Capture the cell that displays the provided text and extract its [X, Y] central coordinate. 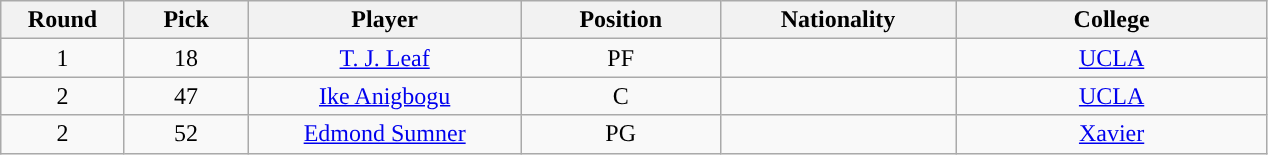
Position [620, 20]
PF [620, 58]
52 [186, 134]
Ike Anigbogu [385, 96]
Edmond Sumner [385, 134]
Round [63, 20]
47 [186, 96]
Player [385, 20]
College [1112, 20]
T. J. Leaf [385, 58]
C [620, 96]
Xavier [1112, 134]
Nationality [838, 20]
Pick [186, 20]
1 [63, 58]
18 [186, 58]
PG [620, 134]
